Capture the cell that displays the provided text and extract its [x, y] central coordinate. 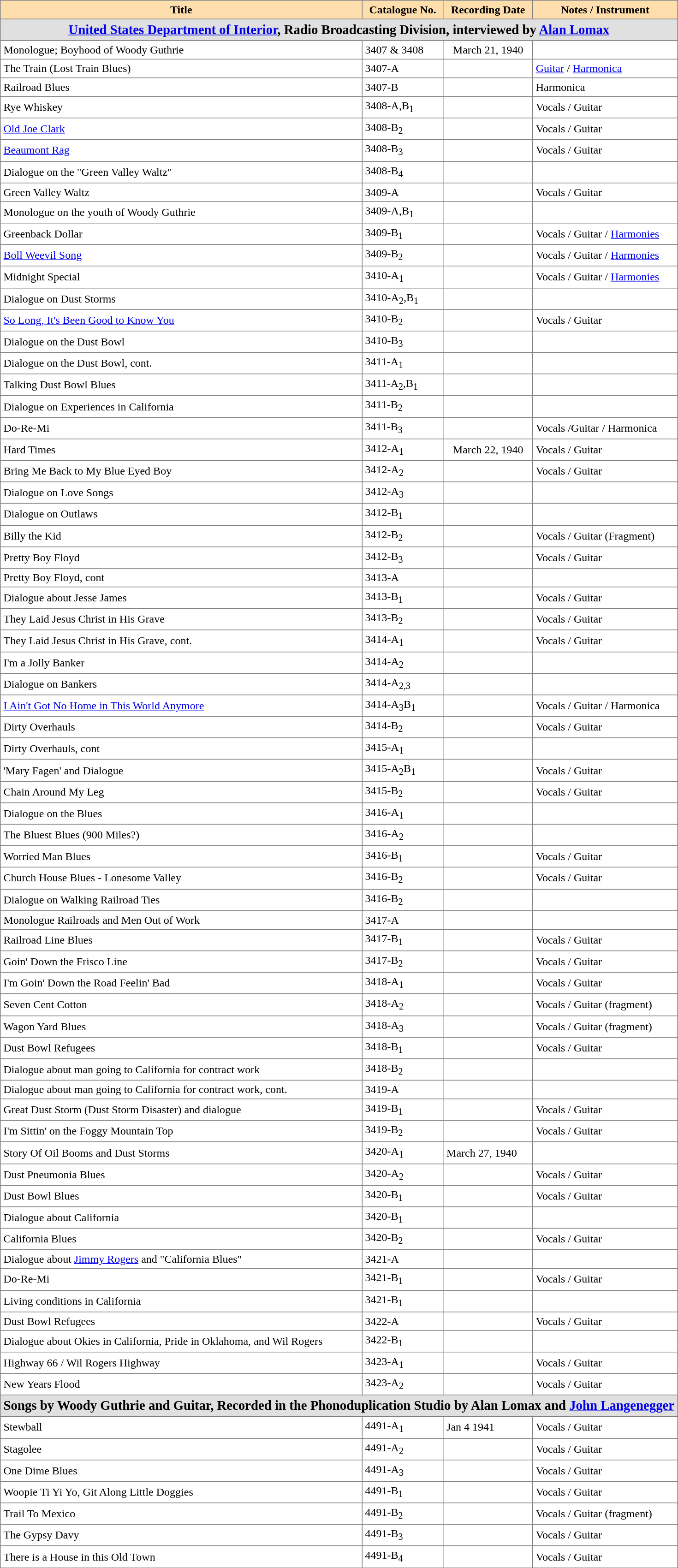
3413-B1 [403, 598]
3423-A2 [403, 1384]
3416-B1 [403, 857]
Dialogue on the "Green Valley Waltz" [181, 172]
3423-A1 [403, 1363]
There is a House in this Old Town [181, 1557]
3408-A,B1 [403, 107]
Harmonica [605, 87]
Church House Blues - Lonesome Valley [181, 878]
3420-A2 [403, 1174]
3414-A3B1 [403, 706]
Bring Me Back to My Blue Eyed Boy [181, 471]
The Gypsy Davy [181, 1536]
4491-B4 [403, 1557]
Railroad Blues [181, 87]
Vocals /Guitar / Harmonica [605, 428]
Rye Whiskey [181, 107]
3412-A3 [403, 493]
Dialogue on Walking Railroad Ties [181, 900]
One Dime Blues [181, 1470]
They Laid Jesus Christ in His Grave, cont. [181, 641]
3409-A,B1 [403, 212]
Hard Times [181, 449]
Dialogue about Okies in California, Pride in Oklahoma, and Wil Rogers [181, 1341]
Living conditions in California [181, 1301]
4491-A2 [403, 1449]
Dust Bowl Blues [181, 1196]
3408-B2 [403, 129]
Stewball [181, 1428]
3407-A [403, 68]
United States Department of Interior, Radio Broadcasting Division, interviewed by Alan Lomax [339, 30]
Jan 4 1941 [488, 1428]
Stagolee [181, 1449]
Dirty Overhauls, cont [181, 749]
Dialogue on Dust Storms [181, 299]
Dialogue on Bankers [181, 684]
I Ain't Got No Home in This World Anymore [181, 706]
Billy the Kid [181, 536]
3413-B2 [403, 619]
3415-B2 [403, 792]
3417-B1 [403, 940]
Dialogue on Love Songs [181, 493]
3414-A2 [403, 662]
Worried Man Blues [181, 857]
Dialogue on Outlaws [181, 515]
Greenback Dollar [181, 234]
3418-A1 [403, 983]
4491-B1 [403, 1492]
They Laid Jesus Christ in His Grave [181, 619]
3419-B1 [403, 1110]
4491-A1 [403, 1428]
3407-B [403, 87]
I'm a Jolly Banker [181, 662]
Dialogue on the Dust Bowl [181, 342]
Dialogue on the Blues [181, 814]
3414-A1 [403, 641]
Story Of Oil Booms and Dust Storms [181, 1153]
3413-A [403, 577]
Monologue; Boyhood of Woody Guthrie [181, 50]
I'm Goin' Down the Road Feelin' Bad [181, 983]
Dialogue about man going to California for contract work, cont. [181, 1089]
Boll Weevil Song [181, 255]
Wagon Yard Blues [181, 1027]
Dialogue on Experiences in California [181, 407]
3409-A [403, 192]
3422-B1 [403, 1341]
3418-B2 [403, 1070]
Dialogue about man going to California for contract work [181, 1070]
Green Valley Waltz [181, 192]
Dirty Overhauls [181, 727]
Dialogue on the Dust Bowl, cont. [181, 363]
3407 & 3408 [403, 50]
Woopie Ti Yi Yo, Git Along Little Doggies [181, 1492]
Pretty Boy Floyd [181, 557]
3410-B3 [403, 342]
3422-A [403, 1321]
Recording Date [488, 10]
March 21, 1940 [488, 50]
3409-B2 [403, 255]
3410-B2 [403, 320]
Old Joe Clark [181, 129]
Monologue on the youth of Woody Guthrie [181, 212]
3419-B2 [403, 1132]
3408-B4 [403, 172]
3415-A1 [403, 749]
3418-A2 [403, 1004]
The Train (Lost Train Blues) [181, 68]
Chain Around My Leg [181, 792]
Dialogue about Jesse James [181, 598]
3414-A2,3 [403, 684]
Songs by Woody Guthrie and Guitar, Recorded in the Phonoduplication Studio by Alan Lomax and John Langenegger [339, 1406]
Beaumont Rag [181, 150]
4491-B2 [403, 1514]
3416-A2 [403, 835]
3412-B3 [403, 557]
So Long, It's Been Good to Know You [181, 320]
Vocals / Guitar / Harmonica [605, 706]
3411-A2,B1 [403, 385]
3420-A1 [403, 1153]
3417-B2 [403, 962]
Highway 66 / Wil Rogers Highway [181, 1363]
3411-B2 [403, 407]
3416-A1 [403, 814]
3415-A2B1 [403, 770]
Vocals / Guitar (Fragment) [605, 536]
3409-B1 [403, 234]
Guitar / Harmonica [605, 68]
Seven Cent Cotton [181, 1004]
The Bluest Blues (900 Miles?) [181, 835]
Great Dust Storm (Dust Storm Disaster) and dialogue [181, 1110]
3412-A1 [403, 449]
New Years Flood [181, 1384]
Title [181, 10]
Dialogue about Jimmy Rogers and "California Blues" [181, 1259]
3412-A2 [403, 471]
Notes / Instrument [605, 10]
I'm Sittin' on the Foggy Mountain Top [181, 1132]
3420-B2 [403, 1240]
Midnight Special [181, 277]
Pretty Boy Floyd, cont [181, 577]
March 22, 1940 [488, 449]
3411-A1 [403, 363]
3411-B3 [403, 428]
3412-B1 [403, 515]
3410-A2,B1 [403, 299]
California Blues [181, 1240]
Catalogue No. [403, 10]
4491-A3 [403, 1470]
4491-B3 [403, 1536]
3414-B2 [403, 727]
3408-B3 [403, 150]
Dust Pneumonia Blues [181, 1174]
March 27, 1940 [488, 1153]
Monologue Railroads and Men Out of Work [181, 920]
Dialogue about California [181, 1218]
Trail To Mexico [181, 1514]
Talking Dust Bowl Blues [181, 385]
3410-A1 [403, 277]
3418-A3 [403, 1027]
Railroad Line Blues [181, 940]
3417-A [403, 920]
3418-B1 [403, 1048]
3412-B2 [403, 536]
'Mary Fagen' and Dialogue [181, 770]
Goin' Down the Frisco Line [181, 962]
3419-A [403, 1089]
3421-A [403, 1259]
